Search for the cell housing the specified text and yield its [X, Y] center coordinate. 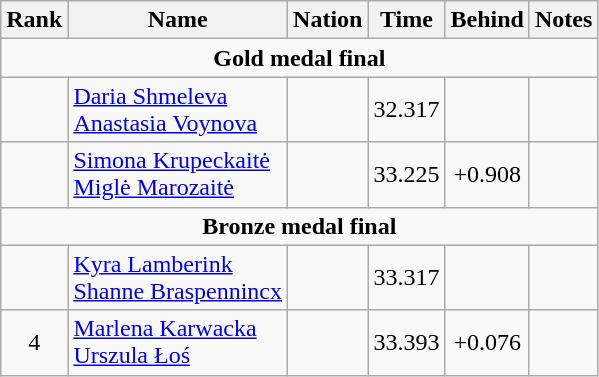
Daria ShmelevaAnastasia Voynova [178, 110]
Rank [34, 20]
Simona KrupeckaitėMiglė Marozaitė [178, 174]
+0.076 [487, 342]
Nation [328, 20]
Time [406, 20]
Marlena KarwackaUrszula Łoś [178, 342]
Behind [487, 20]
Kyra LamberinkShanne Braspennincx [178, 278]
Gold medal final [300, 58]
4 [34, 342]
Name [178, 20]
33.393 [406, 342]
Notes [563, 20]
Bronze medal final [300, 226]
+0.908 [487, 174]
32.317 [406, 110]
33.317 [406, 278]
33.225 [406, 174]
